Provide the [X, Y] coordinate of the cell's center where the given text is located.  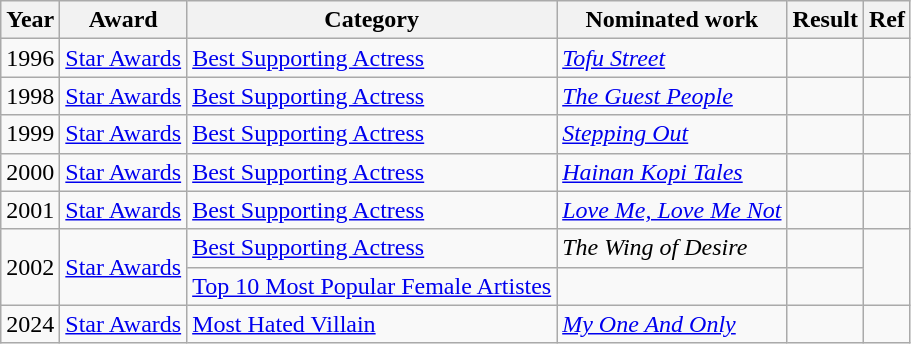
2000 [30, 172]
Category [372, 20]
2024 [30, 324]
Hainan Kopi Tales [672, 172]
Year [30, 20]
My One And Only [672, 324]
Most Hated Villain [372, 324]
2001 [30, 210]
Top 10 Most Popular Female Artistes [372, 286]
2002 [30, 267]
Award [124, 20]
1998 [30, 96]
Tofu Street [672, 58]
1996 [30, 58]
Nominated work [672, 20]
The Wing of Desire [672, 248]
1999 [30, 134]
Stepping Out [672, 134]
The Guest People [672, 96]
Love Me, Love Me Not [672, 210]
Result [825, 20]
Ref [886, 20]
